Scan for the cell matching the given text and deliver its (X, Y) coordinate at center. 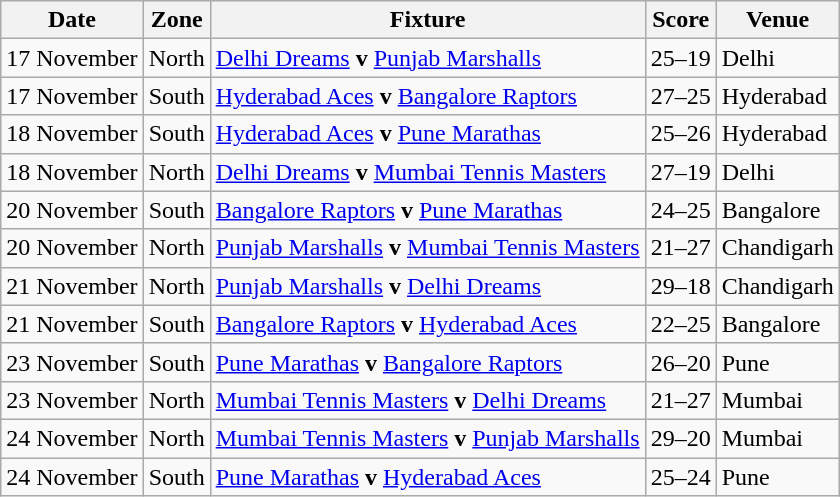
27–25 (680, 96)
29–20 (680, 438)
24–25 (680, 210)
25–19 (680, 58)
Fixture (428, 20)
Mumbai Tennis Masters v Delhi Dreams (428, 400)
Punjab Marshalls v Delhi Dreams (428, 286)
Score (680, 20)
25–24 (680, 477)
25–26 (680, 134)
Mumbai Tennis Masters v Punjab Marshalls (428, 438)
Bangalore Raptors v Pune Marathas (428, 210)
Zone (176, 20)
26–20 (680, 362)
Hyderabad Aces v Pune Marathas (428, 134)
Bangalore Raptors v Hyderabad Aces (428, 324)
Delhi Dreams v Punjab Marshalls (428, 58)
Punjab Marshalls v Mumbai Tennis Masters (428, 248)
Venue (778, 20)
Pune Marathas v Bangalore Raptors (428, 362)
Hyderabad Aces v Bangalore Raptors (428, 96)
29–18 (680, 286)
Delhi Dreams v Mumbai Tennis Masters (428, 172)
27–19 (680, 172)
Date (72, 20)
Pune Marathas v Hyderabad Aces (428, 477)
22–25 (680, 324)
